Locate the cell with the specified text and output its [x, y] center coordinate. 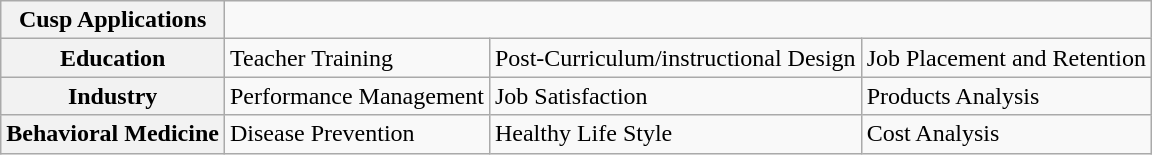
Behavioral Medicine [113, 134]
Cusp Applications [113, 20]
Industry [113, 96]
Performance Management [356, 96]
Teacher Training [356, 58]
Job Satisfaction [675, 96]
Education [113, 58]
Post-Curriculum/instructional Design [675, 58]
Job Placement and Retention [1006, 58]
Disease Prevention [356, 134]
Products Analysis [1006, 96]
Cost Analysis [1006, 134]
Healthy Life Style [675, 134]
